Output the (X, Y) coordinate of the center of the cell containing the given text.  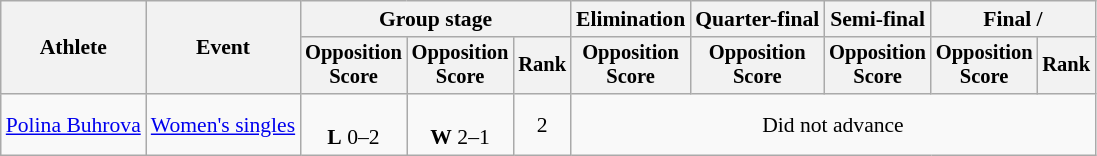
Final / (1013, 19)
Athlete (74, 48)
Group stage (436, 19)
2 (542, 124)
Women's singles (223, 124)
Elimination (630, 19)
Did not advance (833, 124)
Polina Buhrova (74, 124)
W 2–1 (460, 124)
L 0–2 (354, 124)
Event (223, 48)
Semi-final (878, 19)
Quarter-final (757, 19)
